Determine the [x, y] coordinate at the center of the cell enclosing the given text.  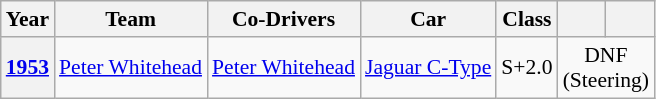
Team [130, 19]
Class [526, 19]
Year [28, 19]
Jaguar C-Type [428, 68]
DNF(Steering) [606, 68]
S+2.0 [526, 68]
Co-Drivers [284, 19]
1953 [28, 68]
Car [428, 19]
